Identify which cell holds the provided text, then report its [x, y] central coordinate. 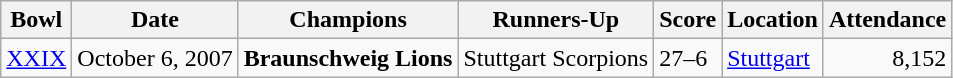
Location [773, 20]
Stuttgart Scorpions [556, 58]
Bowl [36, 20]
27–6 [688, 58]
Attendance [887, 20]
Braunschweig Lions [348, 58]
XXIX [36, 58]
Runners-Up [556, 20]
8,152 [887, 58]
Stuttgart [773, 58]
Date [155, 20]
Score [688, 20]
Champions [348, 20]
October 6, 2007 [155, 58]
